Find where the given text appears and provide that cell's center as (X, Y) coordinate. 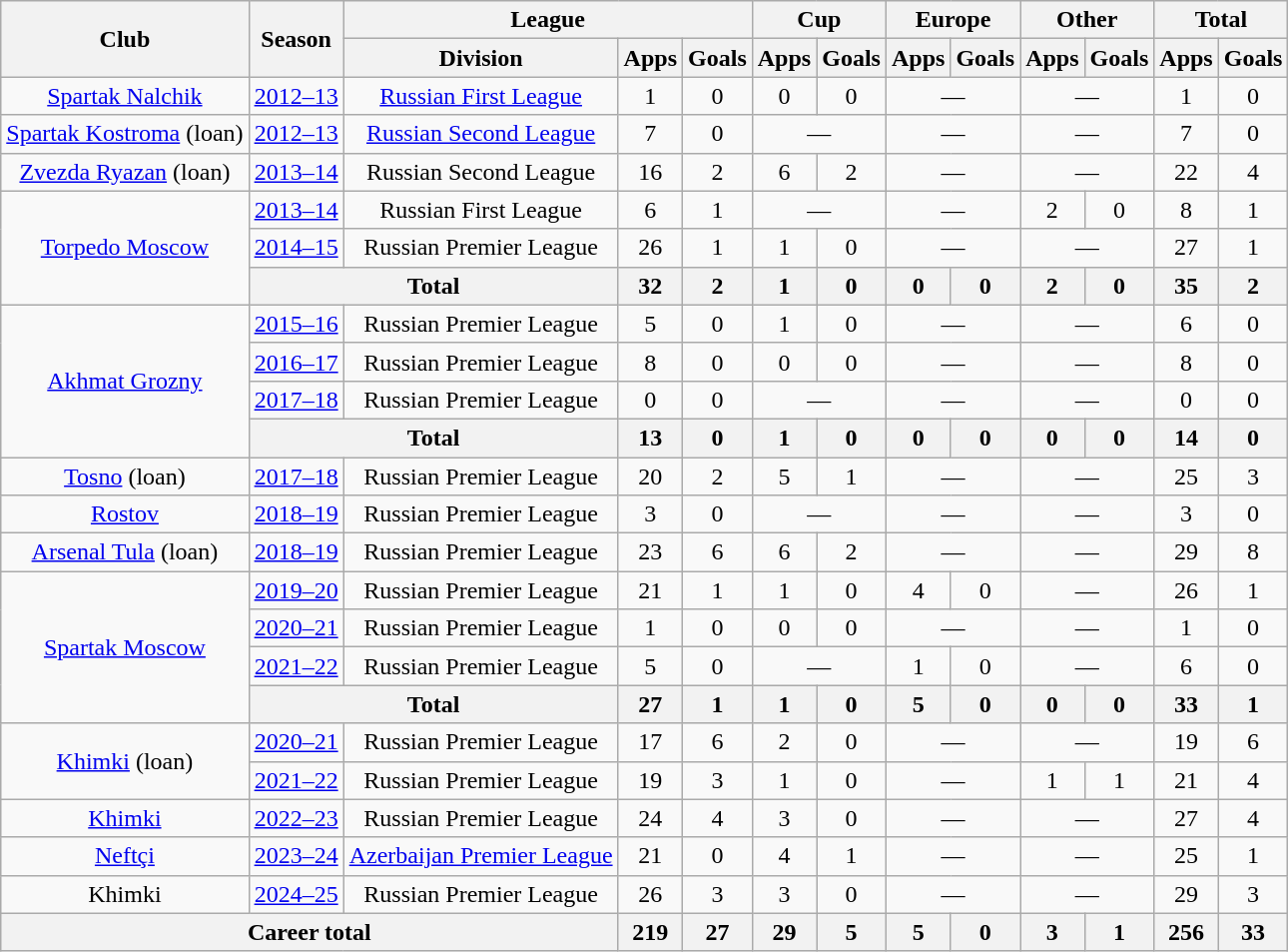
Division (481, 58)
2022–23 (296, 818)
17 (650, 742)
20 (650, 476)
2024–25 (296, 894)
Season (296, 39)
2016–17 (296, 362)
Spartak Nalchik (125, 96)
22 (1186, 172)
13 (650, 438)
Rostov (125, 514)
Khimki (loan) (125, 761)
219 (650, 932)
Azerbaijan Premier League (481, 856)
24 (650, 818)
Spartak Moscow (125, 647)
Akhmat Grozny (125, 381)
32 (650, 286)
Torpedo Moscow (125, 248)
2014–15 (296, 248)
Neftçi (125, 856)
Other (1087, 20)
League (547, 20)
35 (1186, 286)
Club (125, 39)
Tosno (loan) (125, 476)
2019–20 (296, 590)
Career total (310, 932)
Europe (953, 20)
Cup (819, 20)
256 (1186, 932)
2023–24 (296, 856)
Zvezda Ryazan (loan) (125, 172)
14 (1186, 438)
2015–16 (296, 324)
Spartak Kostroma (loan) (125, 134)
23 (650, 552)
16 (650, 172)
Arsenal Tula (loan) (125, 552)
